Return the [X, Y] coordinate for the center point of the cell that contains the specified text.  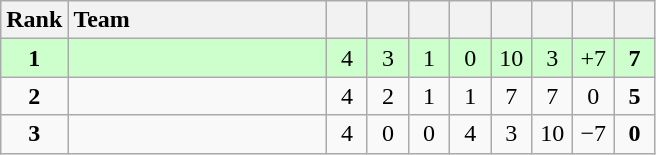
+7 [594, 58]
5 [634, 96]
−7 [594, 134]
Team [198, 20]
Rank [34, 20]
